Extract the (x, y) coordinate from the center of the cell holding the provided text.  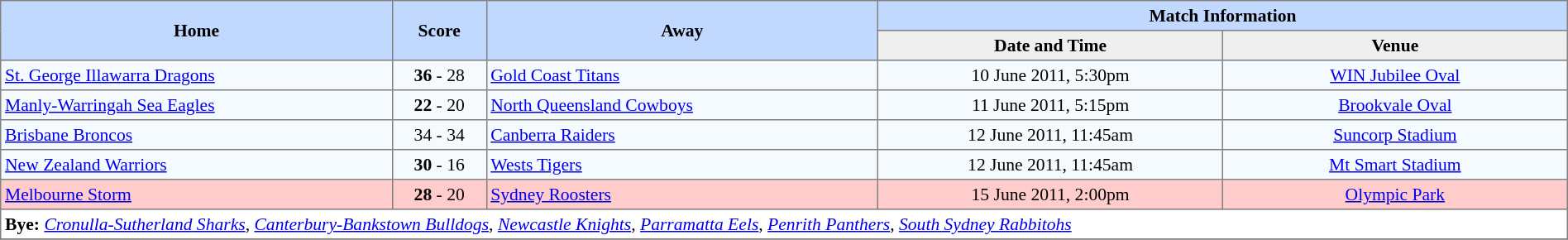
Score (439, 31)
Manly-Warringah Sea Eagles (197, 105)
Venue (1394, 46)
Gold Coast Titans (682, 75)
Olympic Park (1394, 194)
Away (682, 31)
St. George Illawarra Dragons (197, 75)
11 June 2011, 5:15pm (1050, 105)
Canberra Raiders (682, 135)
Bye: Cronulla-Sutherland Sharks, Canterbury-Bankstown Bulldogs, Newcastle Knights, Parramatta Eels, Penrith Panthers, South Sydney Rabbitohs (784, 224)
Suncorp Stadium (1394, 135)
Match Information (1223, 16)
28 - 20 (439, 194)
22 - 20 (439, 105)
10 June 2011, 5:30pm (1050, 75)
Wests Tigers (682, 165)
Sydney Roosters (682, 194)
New Zealand Warriors (197, 165)
WIN Jubilee Oval (1394, 75)
15 June 2011, 2:00pm (1050, 194)
Date and Time (1050, 46)
Brisbane Broncos (197, 135)
34 - 34 (439, 135)
Mt Smart Stadium (1394, 165)
36 - 28 (439, 75)
Brookvale Oval (1394, 105)
Home (197, 31)
30 - 16 (439, 165)
North Queensland Cowboys (682, 105)
Melbourne Storm (197, 194)
